Search for the cell housing the specified text and yield its (x, y) center coordinate. 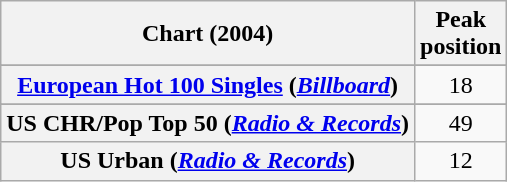
Chart (2004) (208, 34)
US CHR/Pop Top 50 (Radio & Records) (208, 123)
US Urban (Radio & Records) (208, 161)
12 (461, 161)
49 (461, 123)
Peakposition (461, 34)
18 (461, 85)
European Hot 100 Singles (Billboard) (208, 85)
